Extract the [x, y] coordinate from the center of the cell holding the provided text.  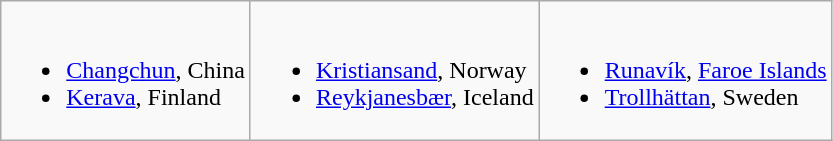
Runavík, Faroe Islands Trollhättan, Sweden [686, 71]
Kristiansand, Norway Reykjanesbær, Iceland [394, 71]
Changchun, China Kerava, Finland [126, 71]
